Extract the (X, Y) coordinate from the center of the cell holding the provided text.  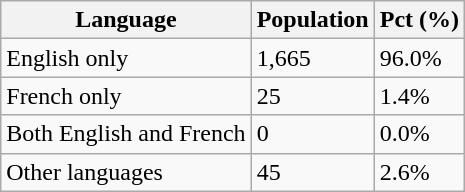
English only (126, 58)
2.6% (419, 172)
1.4% (419, 96)
Population (312, 20)
25 (312, 96)
Other languages (126, 172)
0.0% (419, 134)
French only (126, 96)
Both English and French (126, 134)
96.0% (419, 58)
45 (312, 172)
0 (312, 134)
Pct (%) (419, 20)
Language (126, 20)
1,665 (312, 58)
